Return (X, Y) of the center of cell containing provided text 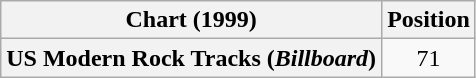
Chart (1999) (192, 20)
US Modern Rock Tracks (Billboard) (192, 58)
Position (429, 20)
71 (429, 58)
